Search for the cell housing the specified text and yield its (x, y) center coordinate. 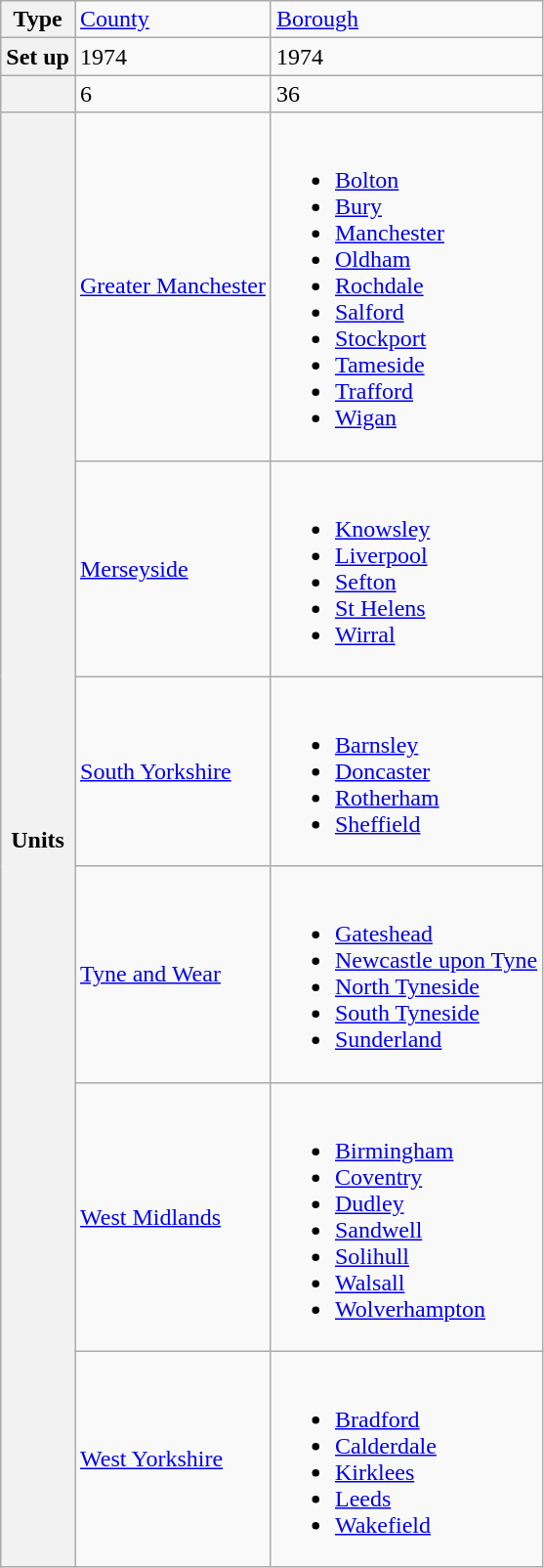
Tyne and Wear (172, 974)
County (172, 20)
BoltonBuryManchesterOldhamRochdaleSalfordStockportTamesideTraffordWigan (406, 286)
Greater Manchester (172, 286)
Units (38, 840)
KnowsleyLiverpoolSeftonSt HelensWirral (406, 569)
Type (38, 20)
6 (172, 94)
GatesheadNewcastle upon TyneNorth TynesideSouth TynesideSunderland (406, 974)
BradfordCalderdaleKirkleesLeedsWakefield (406, 1459)
BirminghamCoventryDudleySandwellSolihullWalsallWolverhampton (406, 1216)
South Yorkshire (172, 771)
West Midlands (172, 1216)
36 (406, 94)
Merseyside (172, 569)
Borough (406, 20)
BarnsleyDoncasterRotherhamSheffield (406, 771)
Set up (38, 57)
West Yorkshire (172, 1459)
